Provide the [X, Y] coordinate of the cell's center where the given text is located.  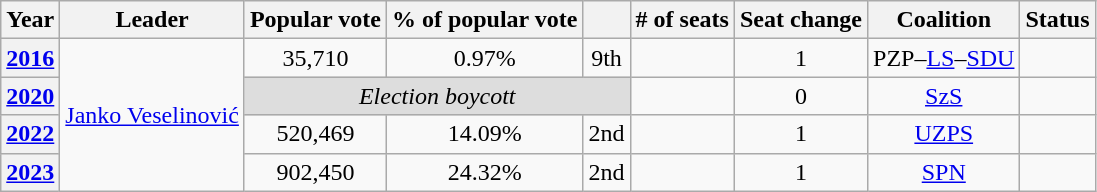
Coalition [944, 20]
Leader [152, 20]
0 [800, 96]
0.97% [484, 58]
SzS [944, 96]
2022 [30, 134]
24.32% [484, 172]
# of seats [682, 20]
902,450 [315, 172]
Year [30, 20]
35,710 [315, 58]
14.09% [484, 134]
520,469 [315, 134]
UZPS [944, 134]
Popular vote [315, 20]
PZP–LS–SDU [944, 58]
2016 [30, 58]
9th [606, 58]
% of popular vote [484, 20]
Status [1058, 20]
SPN [944, 172]
2020 [30, 96]
Election boycott [437, 96]
Janko Veselinović [152, 115]
Seat change [800, 20]
2023 [30, 172]
